Return (X, Y) of the center of cell containing provided text 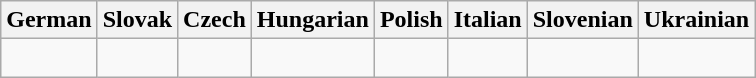
Italian (488, 20)
Hungarian (312, 20)
Slovenian (582, 20)
Slovak (137, 20)
Ukrainian (696, 20)
German (49, 20)
Czech (215, 20)
Polish (411, 20)
